Identify which cell holds the provided text, then report its (X, Y) central coordinate. 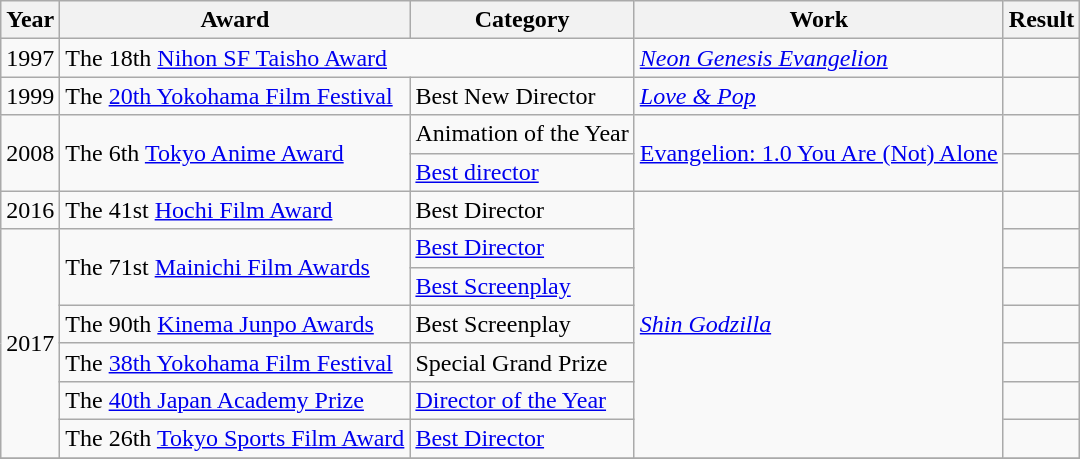
Year (30, 20)
The 41st Hochi Film Award (235, 210)
Evangelion: 1.0 You Are (Not) Alone (818, 153)
Director of the Year (522, 400)
Love & Pop (818, 96)
2016 (30, 210)
The 6th Tokyo Anime Award (235, 153)
1999 (30, 96)
The 71st Mainichi Film Awards (235, 267)
The 20th Yokohama Film Festival (235, 96)
Best New Director (522, 96)
The 38th Yokohama Film Festival (235, 362)
Animation of the Year (522, 134)
The 90th Kinema Junpo Awards (235, 324)
Shin Godzilla (818, 324)
Work (818, 20)
The 40th Japan Academy Prize (235, 400)
Result (1041, 20)
The 26th Tokyo Sports Film Award (235, 438)
Neon Genesis Evangelion (818, 58)
The 18th Nihon SF Taisho Award (347, 58)
Special Grand Prize (522, 362)
Award (235, 20)
2008 (30, 153)
Best director (522, 172)
1997 (30, 58)
Category (522, 20)
2017 (30, 343)
